Pinpoint the cell where the given text exists, returning its (X, Y) midpoint coordinate. 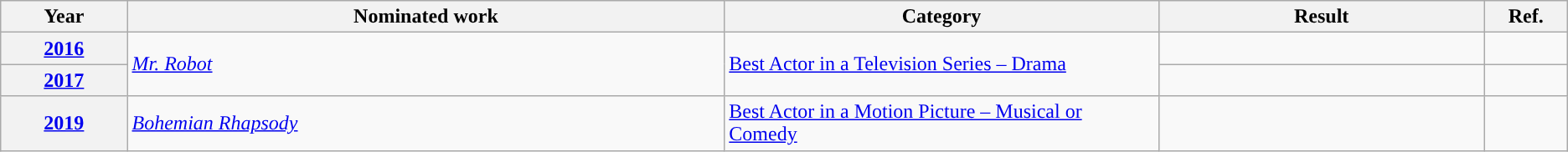
Ref. (1526, 17)
Mr. Robot (426, 64)
Nominated work (426, 17)
2017 (64, 80)
2019 (64, 124)
2016 (64, 48)
Bohemian Rhapsody (426, 124)
Result (1322, 17)
Best Actor in a Television Series – Drama (941, 64)
Best Actor in a Motion Picture – Musical or Comedy (941, 124)
Category (941, 17)
Year (64, 17)
